Return [X, Y] of the center of cell containing provided text 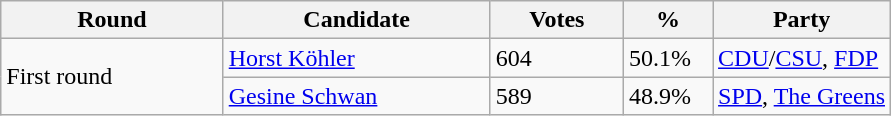
Candidate [356, 20]
Gesine Schwan [356, 96]
CDU/CSU, FDP [802, 58]
50.1% [668, 58]
Horst Köhler [356, 58]
604 [556, 58]
Party [802, 20]
Votes [556, 20]
First round [112, 77]
Round [112, 20]
48.9% [668, 96]
589 [556, 96]
% [668, 20]
SPD, The Greens [802, 96]
